Search for the cell housing the specified text and yield its (x, y) center coordinate. 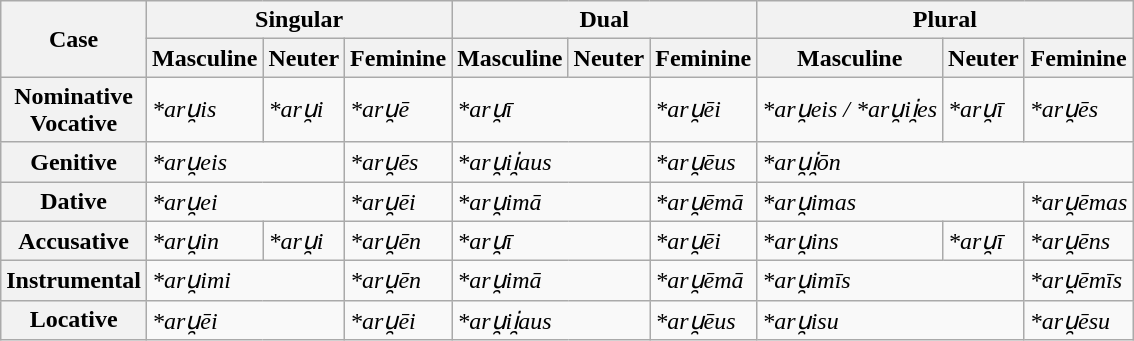
Dative (74, 202)
*aru̯in (204, 241)
*aru̯eis / *aru̯ii̯es (850, 110)
Plural (945, 20)
*aru̯ēmas (1078, 202)
*aru̯i̯ōn (945, 162)
*aru̯imi (245, 281)
Accusative (74, 241)
*aru̯ēmīs (1078, 281)
*aru̯ins (850, 241)
*aru̯is (204, 110)
Singular (298, 20)
Case (74, 39)
*aru̯ē (398, 110)
*aru̯imas (890, 202)
Nominative Vocative (74, 110)
Dual (604, 20)
*aru̯ei (245, 202)
*aru̯eis (245, 162)
Instrumental (74, 281)
*aru̯ēsu (1078, 320)
*aru̯imīs (890, 281)
*aru̯isu (890, 320)
Genitive (74, 162)
Locative (74, 320)
*aru̯ēns (1078, 241)
